Capture the cell that displays the provided text and extract its (x, y) central coordinate. 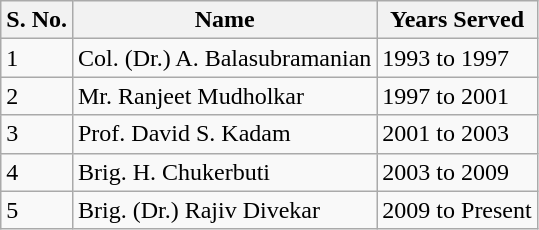
1993 to 1997 (457, 58)
2 (37, 96)
1 (37, 58)
Brig. (Dr.) Rajiv Divekar (224, 210)
2003 to 2009 (457, 172)
1997 to 2001 (457, 96)
Col. (Dr.) A. Balasubramanian (224, 58)
4 (37, 172)
Brig. H. Chukerbuti (224, 172)
5 (37, 210)
Name (224, 20)
3 (37, 134)
2001 to 2003 (457, 134)
2009 to Present (457, 210)
Years Served (457, 20)
Mr. Ranjeet Mudholkar (224, 96)
Prof. David S. Kadam (224, 134)
S. No. (37, 20)
